Pinpoint the cell where the given text exists, returning its [X, Y] midpoint coordinate. 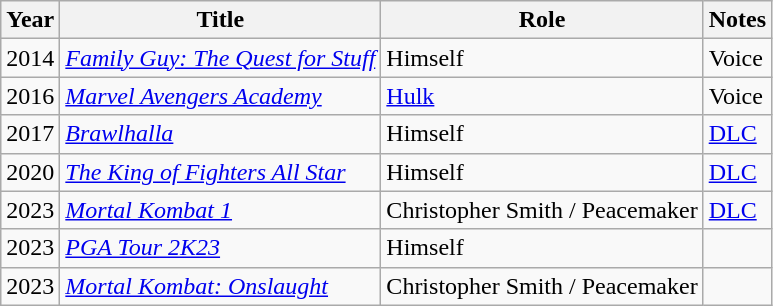
Mortal Kombat 1 [220, 210]
2014 [30, 58]
2017 [30, 134]
2020 [30, 172]
Marvel Avengers Academy [220, 96]
PGA Tour 2K23 [220, 248]
Title [220, 20]
Hulk [542, 96]
Brawlhalla [220, 134]
Family Guy: The Quest for Stuff [220, 58]
The King of Fighters All Star [220, 172]
Mortal Kombat: Onslaught [220, 286]
Role [542, 20]
2016 [30, 96]
Year [30, 20]
Notes [737, 20]
